Return [x, y] of the center of cell containing provided text 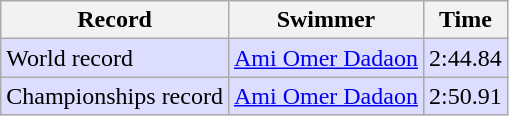
Championships record [115, 96]
Time [465, 20]
2:50.91 [465, 96]
World record [115, 58]
2:44.84 [465, 58]
Record [115, 20]
Swimmer [326, 20]
